Capture the cell that displays the provided text and extract its (x, y) central coordinate. 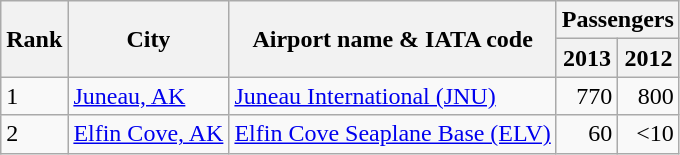
Airport name & IATA code (392, 39)
800 (649, 96)
Rank (34, 39)
<10 (649, 134)
Juneau International (JNU) (392, 96)
770 (587, 96)
2012 (649, 58)
1 (34, 96)
Juneau, AK (148, 96)
Elfin Cove Seaplane Base (ELV) (392, 134)
City (148, 39)
2 (34, 134)
Elfin Cove, AK (148, 134)
Passengers (618, 20)
2013 (587, 58)
60 (587, 134)
